Return [X, Y] of the center of cell containing provided text 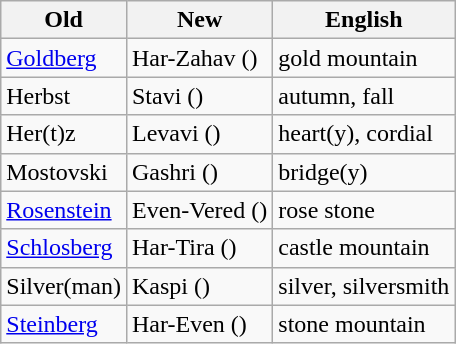
Even-Vered () [199, 210]
Gashri () [199, 172]
Her(t)z [64, 134]
stone mountain [364, 324]
heart(y), cordial [364, 134]
Silver(man) [64, 286]
silver, silversmith [364, 286]
Schlosberg [64, 248]
Har-Even () [199, 324]
English [364, 20]
Rosenstein [64, 210]
Steinberg [64, 324]
rose stone [364, 210]
gold mountain [364, 58]
Old [64, 20]
Goldberg [64, 58]
bridge(y) [364, 172]
castle mountain [364, 248]
Mostovski [64, 172]
Kaspi () [199, 286]
Levavi () [199, 134]
Herbst [64, 96]
Har-Tira () [199, 248]
Har-Zahav () [199, 58]
New [199, 20]
Stavi () [199, 96]
autumn, fall [364, 96]
